Return the (X, Y) coordinate for the center point of the cell that contains the specified text.  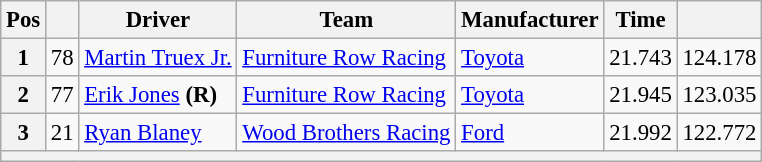
Ryan Blaney (158, 133)
78 (62, 58)
Ford (530, 133)
Driver (158, 20)
21.945 (640, 95)
3 (24, 133)
Team (346, 20)
21.992 (640, 133)
21.743 (640, 58)
2 (24, 95)
Manufacturer (530, 20)
1 (24, 58)
Wood Brothers Racing (346, 133)
Martin Truex Jr. (158, 58)
Time (640, 20)
122.772 (720, 133)
Pos (24, 20)
77 (62, 95)
Erik Jones (R) (158, 95)
123.035 (720, 95)
124.178 (720, 58)
21 (62, 133)
